Identify which cell holds the provided text, then report its (x, y) central coordinate. 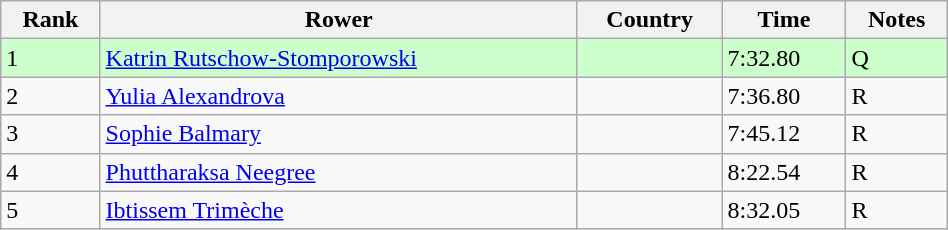
Yulia Alexandrova (338, 96)
7:32.80 (784, 58)
2 (50, 96)
8:32.05 (784, 210)
3 (50, 134)
Sophie Balmary (338, 134)
8:22.54 (784, 172)
7:45.12 (784, 134)
4 (50, 172)
Q (896, 58)
Notes (896, 20)
7:36.80 (784, 96)
1 (50, 58)
Rank (50, 20)
Katrin Rutschow-Stomporowski (338, 58)
Phuttharaksa Neegree (338, 172)
Time (784, 20)
Rower (338, 20)
5 (50, 210)
Country (650, 20)
Ibtissem Trimèche (338, 210)
